Determine the (X, Y) coordinate at the center of the cell enclosing the given text.  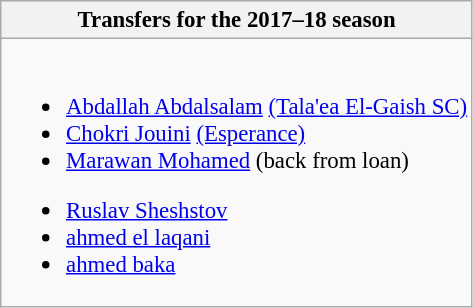
Transfers for the 2017–18 season (237, 20)
Abdallah Abdalsalam (Tala'ea El-Gaish SC) Chokri Jouini (Esperance) Marawan Mohamed (back from loan) Ruslav Sheshstov ahmed el laqani ahmed baka (237, 173)
